Provide the [X, Y] coordinate of the cell's center where the given text is located.  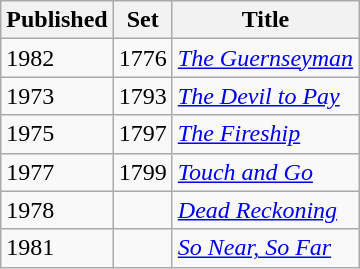
1793 [142, 96]
Published [57, 20]
So Near, So Far [265, 248]
1981 [57, 248]
Touch and Go [265, 172]
The Fireship [265, 134]
1799 [142, 172]
Dead Reckoning [265, 210]
The Guernseyman [265, 58]
1978 [57, 210]
1977 [57, 172]
Title [265, 20]
1982 [57, 58]
1973 [57, 96]
Set [142, 20]
The Devil to Pay [265, 96]
1975 [57, 134]
1776 [142, 58]
1797 [142, 134]
